Search for the cell housing the specified text and yield its (x, y) center coordinate. 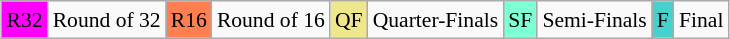
Quarter-Finals (436, 20)
R16 (189, 20)
SF (520, 20)
Semi-Finals (594, 20)
QF (349, 20)
F (663, 20)
R32 (25, 20)
Round of 16 (271, 20)
Round of 32 (107, 20)
Final (702, 20)
